Scan for the cell matching the given text and deliver its [x, y] coordinate at center. 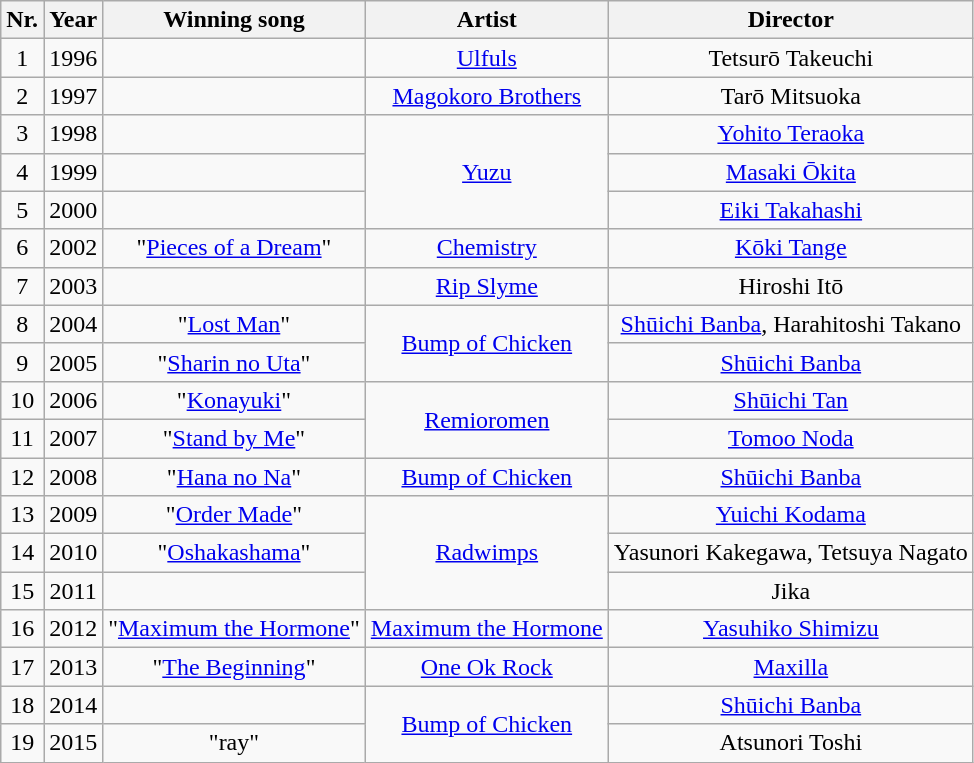
5 [22, 210]
13 [22, 515]
Maximum the Hormone [486, 629]
6 [22, 248]
Chemistry [486, 248]
Artist [486, 20]
7 [22, 286]
Shūichi Banba, Harahitoshi Takano [790, 324]
2011 [74, 591]
Tarō Mitsuoka [790, 96]
Radwimps [486, 553]
4 [22, 172]
1 [22, 58]
Yuzu [486, 172]
1996 [74, 58]
11 [22, 438]
Director [790, 20]
2009 [74, 515]
"The Beginning" [234, 667]
Shūichi Tan [790, 400]
Yuichi Kodama [790, 515]
15 [22, 591]
2006 [74, 400]
Yasuhiko Shimizu [790, 629]
10 [22, 400]
2005 [74, 362]
Year [74, 20]
"Sharin no Uta" [234, 362]
2004 [74, 324]
Eiki Takahashi [790, 210]
2000 [74, 210]
2007 [74, 438]
"Pieces of a Dream" [234, 248]
"Konayuki" [234, 400]
12 [22, 477]
2010 [74, 553]
"Oshakashama" [234, 553]
Atsunori Toshi [790, 743]
"Order Made" [234, 515]
"Hana no Na" [234, 477]
Hiroshi Itō [790, 286]
"Maximum the Hormone" [234, 629]
2002 [74, 248]
2015 [74, 743]
17 [22, 667]
3 [22, 134]
Winning song [234, 20]
Masaki Ōkita [790, 172]
One Ok Rock [486, 667]
Maxilla [790, 667]
"ray" [234, 743]
Yasunori Kakegawa, Tetsuya Nagato [790, 553]
19 [22, 743]
2008 [74, 477]
2012 [74, 629]
1997 [74, 96]
Rip Slyme [486, 286]
2 [22, 96]
"Stand by Me" [234, 438]
14 [22, 553]
9 [22, 362]
18 [22, 705]
Tetsurō Takeuchi [790, 58]
2013 [74, 667]
1999 [74, 172]
Tomoo Noda [790, 438]
Ulfuls [486, 58]
16 [22, 629]
Yohito Teraoka [790, 134]
Remioromen [486, 419]
Kōki Tange [790, 248]
1998 [74, 134]
"Lost Man" [234, 324]
2003 [74, 286]
8 [22, 324]
Nr. [22, 20]
2014 [74, 705]
Magokoro Brothers [486, 96]
Jika [790, 591]
